Return the [x, y] coordinate for the center point of the cell that contains the specified text.  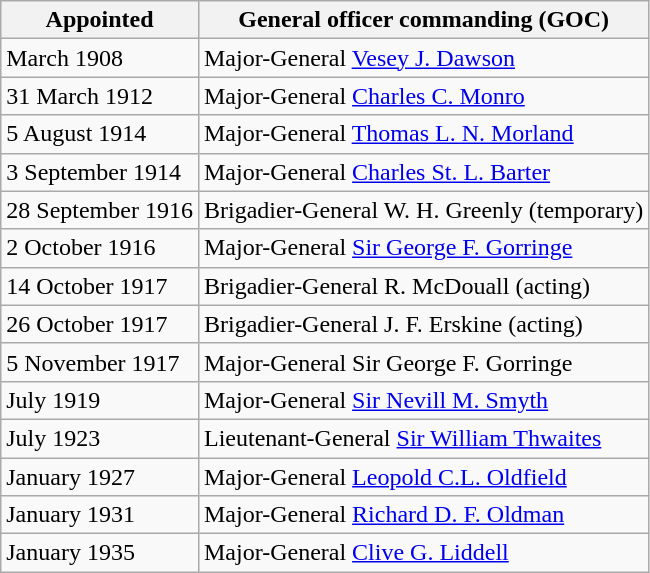
January 1931 [100, 515]
Major-General Richard D. F. Oldman [423, 515]
July 1919 [100, 400]
Brigadier-General W. H. Greenly (temporary) [423, 210]
2 October 1916 [100, 248]
Major-General Thomas L. N. Morland [423, 134]
Major-General Charles St. L. Barter [423, 172]
5 November 1917 [100, 362]
5 August 1914 [100, 134]
Major-General Sir Nevill M. Smyth [423, 400]
Major-General Leopold C.L. Oldfield [423, 477]
March 1908 [100, 58]
July 1923 [100, 438]
28 September 1916 [100, 210]
Lieutenant-General Sir William Thwaites [423, 438]
Major-General Clive G. Liddell [423, 553]
Major-General Vesey J. Dawson [423, 58]
14 October 1917 [100, 286]
31 March 1912 [100, 96]
Appointed [100, 20]
General officer commanding (GOC) [423, 20]
3 September 1914 [100, 172]
26 October 1917 [100, 324]
Brigadier-General J. F. Erskine (acting) [423, 324]
January 1927 [100, 477]
Brigadier-General R. McDouall (acting) [423, 286]
Major-General Charles C. Monro [423, 96]
January 1935 [100, 553]
